Return [X, Y] of the center of cell containing provided text 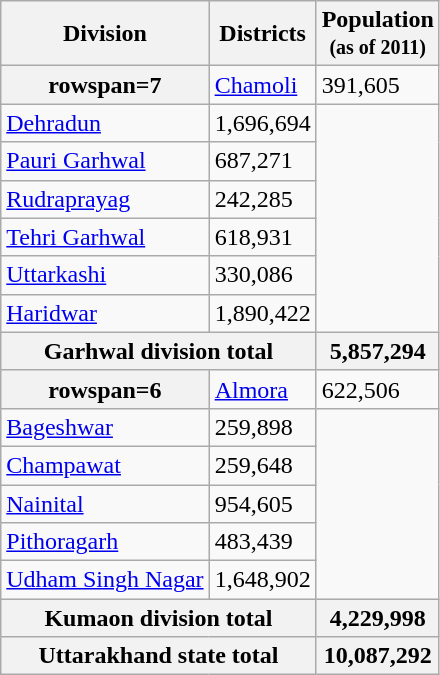
10,087,292 [378, 656]
Rudraprayag [105, 199]
330,086 [262, 275]
483,439 [262, 542]
Champawat [105, 465]
1,890,422 [262, 313]
1,648,902 [262, 580]
rowspan=6 [105, 389]
242,285 [262, 199]
Pauri Garhwal [105, 161]
Udham Singh Nagar [105, 580]
Nainital [105, 503]
Division [105, 34]
687,271 [262, 161]
Population (as of 2011) [378, 34]
Uttarakhand state total [158, 656]
259,648 [262, 465]
391,605 [378, 85]
Chamoli [262, 85]
Tehri Garhwal [105, 237]
954,605 [262, 503]
Bageshwar [105, 427]
Districts [262, 34]
Garhwal division total [158, 351]
Almora [262, 389]
Kumaon division total [158, 618]
Uttarkashi [105, 275]
5,857,294 [378, 351]
Pithoragarh [105, 542]
Haridwar [105, 313]
622,506 [378, 389]
Dehradun [105, 123]
4,229,998 [378, 618]
618,931 [262, 237]
1,696,694 [262, 123]
259,898 [262, 427]
rowspan=7 [105, 85]
